Capture the cell that displays the provided text and extract its [x, y] central coordinate. 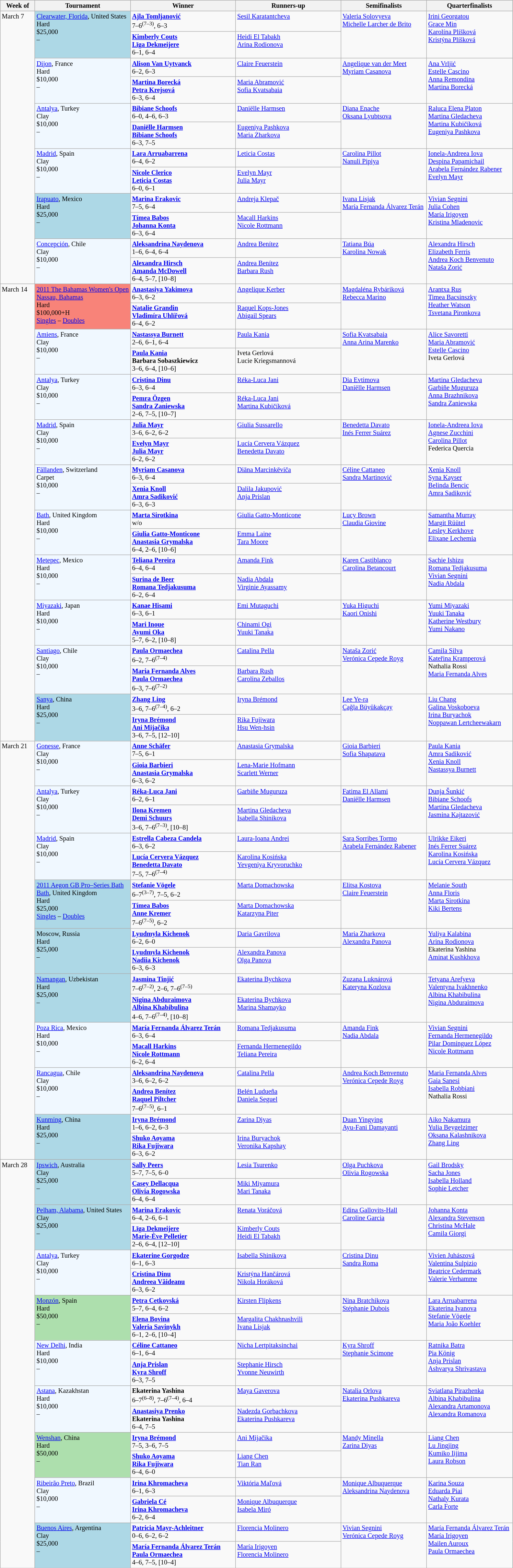
Liang Chen Lu Jingjing Kumiko Iijima Laura Robson [470, 1455]
Ajla Tomljanović 7–6(7–3), 6–3 [183, 21]
March 28 [17, 1363]
Camila Silva Kateřina Kramperová Nathalia Rossi Maria Fernanda Alves [470, 670]
Mari Inoue Ayumi Oka 5–7, 6–2, [10–8] [183, 632]
Nastassya Burnett 2–6, 6–1, 6–4 [183, 338]
Martina Borecká Petra Krejsová 6–3, 6–4 [183, 90]
Surina de Beer Romana Tedjakusuma 6–2, 6–4 [183, 587]
Maria Zharkova Alexandra Panova [384, 951]
Cristina Dinu Andreea Văideanu 6–3, 6–2 [183, 1282]
Irina Khromacheva 6–1, 6–3 [183, 1487]
Fällanden, Switzerland Carpet $10,000 – [83, 487]
Yuliya Kalabina Arina Rodionova Ekaterina Yashina Aminat Kushkhova [470, 951]
2011 Aegon GB Pro–Series Bath Bath, United Kingdom Hard $25,000 Singles – Doubles [83, 904]
Sara Sorribes Tormo Arabela Fernández Rabener [384, 856]
Metepec, Mexico Hard $10,000 – [83, 577]
Réka-Luca Jani Martina Kubičíková [288, 406]
Gioia Barbieri Sofia Shapatava [384, 763]
Lucía Cervera Vázquez Benedetta Davato 7–5, 7–6(7–4) [183, 866]
Nicole Clerico Leticia Costas 6–0, 6–1 [183, 180]
Ilona Kremen Demi Schuurs 3–6, 7–6(7–3), [10–8] [183, 819]
Raquel Kops-Jones Abigail Spears [288, 316]
Andrea Benítez Raquel Piltcher 7–6(7–5), 6–1 [183, 1100]
Kristýna Hančárová Nikola Horáková [288, 1282]
Margalita Chakhnashvili Ivana Lisjak [288, 1327]
Iveta Gerlová Lucie Kriegsmannová [288, 361]
Vivian Segnini Fernanda Hermenegildo Pilar Domínguez López Nicole Rottmann [470, 1045]
Lara Arruabarrena 6–4, 6–2 [183, 158]
María Fernanda Álvarez Terán María Irigoyen Mailen Auroux Paula Ormaechea [470, 1545]
Emi Mutaguchi [288, 609]
Tímea Babos Anne Kremer 7–6(7–5), 6–2 [183, 915]
Gioia Barbieri Anastasia Grymalska 6–3, 6–2 [183, 773]
Kimberly Couts Līga Dekmeijere 6–1, 6–4 [183, 45]
Miki Miyamura Mari Tanaka [288, 1191]
Ekaterina Bychkova Marina Shamayko [288, 1008]
Macall Harkins Nicole Rottmann 6–2, 6–4 [183, 1054]
Lyudmyla Kichenok 6–2, 6–0 [183, 938]
Kirsten Flipkens [288, 1304]
Eugeniya Pashkova Maria Zharkova [288, 135]
Paula Ormaechea 6–2, 7–6(7–4) [183, 656]
Gonesse, France Clay $10,000 – [83, 763]
Andrea Koch Benvenuto Verónica Cepede Royg [384, 1091]
Marina Erakovic 7–5, 6–4 [183, 203]
Giulia Gatto-Monticone Anastasia Grymalska 6–4, 2–6, [10–6] [183, 542]
Amanda Fink [288, 564]
Nina Bratchikova Stéphanie Dubois [384, 1317]
New Delhi, India Hard $10,000 – [83, 1363]
Miyazaki, Japan Hard $10,000 – [83, 623]
Jasmina Tinjić 7–6(7–2), 2–6, 7–6(7–5) [183, 984]
Monique Albuquerque Aleksandrina Naydenova [384, 1500]
Maria Abramović Sofia Kvatsabaia [288, 90]
Natalia Orlova Ekaterina Pushkareva [384, 1409]
Nigina Abduraimova Albina Khabibulina 4–6, 7–6(7–4), [10–8] [183, 1008]
Sanya, China Hard $25,000 – [83, 717]
Martina Gledacheva Garbiñe Muguruza Anna Brazhnikova Sandra Zaniewska [470, 397]
Patricia Mayr-Achleitner 0–6, 6–2, 6–2 [183, 1532]
Ionela-Andreea Iova Agnese Zucchini Carolina Pillot Federica Quercia [470, 442]
Tatiana Búa Karolina Nowak [384, 261]
Irini Georgatou Grace Min Karolína Plíšková Kristýna Plíšková [470, 34]
Angelique Kerber [288, 293]
Cristina Dinu 6–3, 6–4 [183, 384]
Lee Ye-ra Çağla Büyükakçay [384, 717]
Monique Albuquerque Isabela Miró [288, 1509]
Tournament [83, 6]
Alexandra Hirsch Elizabeth Ferris Andrea Koch Benvenuto Nataša Zorić [470, 261]
Pelham, Alabama, United States Clay $25,000 – [83, 1227]
Liang Chen Tian Ran [288, 1464]
Benedetta Davato Inés Ferrer Suárez [384, 442]
Ekaterine Gorgodze 6–1, 6–3 [183, 1259]
Andreja Klepač [288, 203]
Tetyana Arefyeva Valentyna Ivakhnenko Albina Khabibulina Nigina Abduraimova [470, 998]
Shuko Aoyama Rika Fujiwara 6–4, 6–0 [183, 1464]
Ekaterina Bychkova [288, 984]
Johanna Konta Alexandra Stevenson Christina McHale Camila Giorgi [470, 1227]
Giulia Gatto-Monticone [288, 519]
Romana Tedjakusuma [288, 1032]
Olga Puchkova Olivia Rogowska [384, 1182]
Karina Souza Eduarda Piai Nathaly Kurata Carla Forte [470, 1500]
Amanda Fink Nadia Abdala [384, 1045]
Paula Kania Amra Sadiković Xenia Knoll Nastassya Burnett [470, 763]
Rika Fujiwara Hsu Wen-hsin [288, 728]
Martina Gledacheva Isabella Shinikova [288, 819]
Rancagua, Chile Clay $10,000 – [83, 1091]
Iryna Brémond 7–5, 3–6, 7–5 [183, 1442]
Runners-up [288, 6]
Amiens, France Clay $10,000 – [83, 352]
Garbiñe Muguruza [288, 796]
Sally Peers 5–7, 7–5, 6–0 [183, 1169]
Elitsa Kostova Claire Feuerstein [384, 904]
Concepción, Chile Clay $10,000 – [83, 261]
Teliana Pereira 6–4, 6–4 [183, 564]
Ionela-Andreea Iova Despina Papamichail Arabela Fernández Rabener Evelyn Mayr [470, 171]
Ipswich, Australia Clay $25,000 – [83, 1182]
Stephanie Hirsch Yvonne Neuwirth [288, 1372]
Myriam Casanova 6–3, 6–4 [183, 474]
Mandy Minella Zarina Diyas [384, 1455]
Giulia Sussarello [288, 429]
Maya Gaverova [288, 1396]
Natalie Grandin Vladimíra Uhlířová 6–4, 6–2 [183, 316]
Dunja Šunkić Bibiane Schoofs Martina Gledacheva Jasmina Kajtazović [470, 809]
Lena-Marie Hofmann Scarlett Werner [288, 773]
Poza Rica, Mexico Hard $10,000 – [83, 1045]
Kyra Shroff Stephanie Scimone [384, 1363]
Casey Dellacqua Olivia Rogowska 6–4, 6–4 [183, 1191]
Aleksandrina Naydenova 1–6, 6–4, 6–4 [183, 248]
Claire Feuerstein [288, 67]
March 7 [17, 147]
Iryna Brémond [288, 704]
Anastasiya Prenko Ekaterina Yashina 6–4, 7–5 [183, 1419]
Karolina Kosińska Yevgeniya Kryvoruchko [288, 866]
Alexandra Panova Olga Panova [288, 960]
Daniëlle Harmsen [288, 113]
Alice Savoretti Maria Abramović Estelle Cascino Iveta Gerlová [470, 352]
Samantha Murray Margit Rüütel Lesley Kerkhove Elixane Lechemia [470, 533]
Estrella Cabeza Candela 6–3, 6–2 [183, 842]
Lara Arruabarrena Ekaterina Ivanova Stefanie Vögele Maria João Koehler [470, 1317]
Tímea Babos Johanna Konta 6–3, 6–4 [183, 225]
2011 The Bahamas Women's Open Nassau, Bahamas Hard $100,000+H Singles – Doubles [83, 306]
Stefanie Vögele 6–7(3–7), 7–5, 6–2 [183, 890]
Līga Dekmeijere Marie-Ève Pelletier 2–6, 6–4, [12–10] [183, 1237]
Isabella Shinikova [288, 1259]
Sachie Ishizu Romana Tedjakusuma Vivian Segnini Nadia Abdala [470, 577]
Daniëlle Harmsen Bibiane Schoofs 6–3, 7–5 [183, 135]
Angelique van der Meet Myriam Casanova [384, 80]
Nicha Lertpitaksinchai [288, 1349]
Moscow, Russia Hard $25,000 – [83, 951]
Pemra Özgen Sandra Zaniewska 2–6, 7–5, [10–7] [183, 406]
Edina Gallovits-Hall Caroline Garcia [384, 1227]
Iryna Brémond Ani Mijačika 3–6, 7–5, [12–10] [183, 728]
Laura-Ioana Andrei [288, 842]
Diana Enache Oksana Lyubtsova [384, 126]
Gabriela Cé Irina Khromacheva 6–2, 6–4 [183, 1509]
Valeria Solovyeva Michelle Larcher de Brito [384, 34]
Leticia Costas [288, 158]
Astana, Kazakhstan Hard $10,000 – [83, 1409]
Anne Schäfer 7–5, 6–1 [183, 750]
Irapuato, Mexico Hard $25,000 – [83, 216]
Gail Brodsky Sacha Jones Isabella Holland Sophie Letcher [470, 1182]
Melanie South Anna Floris Marta Sirotkina Kiki Bertens [470, 904]
Céline Cattaneo 6–1, 6–4 [183, 1349]
Elena Bovina Valeria Savinykh 6–1, 2–6, [10–4] [183, 1327]
Aiko Nakamura Yulia Beygelzimer Oksana Kalashnikova Zhang Ling [470, 1137]
Ivana Lisjak María Fernanda Álvarez Terán [384, 216]
Marta Sirotkina w/o [183, 519]
Kanae Hisami 6–3, 6–1 [183, 609]
Lucía Cervera Vázquez Benedetta Davato [288, 451]
Lyudmyla Kichenok Nadiia Kichenok 6–3, 6–3 [183, 960]
Kimberly Couts Heidi El Tabakh [288, 1237]
Liu Chang Galina Voskoboeva Irina Buryachok Noppawan Lertcheewakarn [470, 717]
Réka-Luca Jani 6–2, 6–1 [183, 796]
Viktória Maľová [288, 1487]
Belén Ludueña Daniela Seguel [288, 1100]
Dijon, France Hard $10,000 – [83, 80]
Yumi Miyazaki Yuuki Tanaka Katherine Westbury Yumi Nakano [470, 623]
Vivien Juhászová Valentina Sulpizio Beatrice Cedermark Valerie Verhamme [470, 1273]
Lucy Brown Claudia Giovine [384, 533]
Cristina Dinu Sandra Roma [384, 1273]
Zuzana Luknárová Kateryna Kozlova [384, 998]
Namangan, Uzbekistan Hard $25,000 – [83, 998]
Clearwater, Florida, United States Hard $25,000 – [83, 34]
Lesia Tsurenko [288, 1169]
Julia Mayr 3–6, 6–2, 6–2 [183, 429]
Vivian Segnini Julia Cohen María Irigoyen Kristina Mladenovic [470, 216]
Buenos Aires, Argentina Clay $25,000 – [83, 1545]
Ekaterina Yashina 6–7(6–8), 7–6(7–4), 6–4 [183, 1396]
María Irigoyen Florencia Molinero [288, 1555]
Bibiane Schoofs 6–0, 4–6, 6–3 [183, 113]
Heidi El Tabakh Arina Rodionova [288, 45]
Kunming, China Hard $25,000 – [83, 1137]
Andrea Benítez Barbara Rush [288, 271]
Winner [183, 6]
Bath, United Kingdom Hard $10,000 – [83, 533]
Petra Cetkovská 5–7, 6–4, 6–2 [183, 1304]
Dia Evtimova Daniëlle Harmsen [384, 397]
Anja Prislan Kyra Shroff 6–3, 7–5 [183, 1372]
Evelyn Mayr Julia Mayr [288, 180]
Diāna Marcinkēviča [288, 474]
Florencia Molinero [288, 1532]
Quarterfinalists [470, 6]
Zarina Diyas [288, 1124]
Barbara Rush Carolina Zeballos [288, 680]
Emma Laine Tara Moore [288, 542]
Xenia Knoll Amra Sadiković 6–3, 6–3 [183, 497]
Maria Fernanda Alves Gaia Sanesi Isabella Robbiani Nathalia Rossi [470, 1091]
Irina Buryachok Veronika Kapshay [288, 1146]
Zhang Ling 3–6, 7–6(7–4), 6–2 [183, 704]
Arantxa Rus Timea Bacsinszky Heather Watson Tsvetana Pironkova [470, 306]
Yuka Higuchi Kaori Onishi [384, 623]
Alison Van Uytvanck 6–2, 6–3 [183, 67]
Macall Harkins Nicole Rottmann [288, 225]
Chinami Ogi Yuuki Tanaka [288, 632]
March 14 [17, 512]
Fernanda Hermenegildo Teliana Pereira [288, 1054]
Santiago, Chile Clay $10,000 – [83, 670]
Aleksandrina Naydenova 3–6, 6–2, 6–2 [183, 1077]
Nataša Zorić Verónica Cepede Royg [384, 670]
Magdaléna Rybáriková Rebecca Marino [384, 306]
Paula Kania [288, 338]
María Fernanda Álvarez Terán Paula Ormaechea 4–6, 7–5, [10–4] [183, 1555]
Evelyn Mayr Julia Mayr 6–2, 6–2 [183, 451]
Ana Vrljić Estelle Cascino Anna Remondina Martina Borecká [470, 80]
María Fernanda Álvarez Terán 6–3, 6–4 [183, 1032]
Céline Cattaneo Sandra Martinović [384, 487]
Carolina Pillot Nanuli Pipiya [384, 171]
Ratnika Batra Pia König Anja Prislan Ashvarya Shrivastava [470, 1363]
Dalila Jakupović Anja Prislan [288, 497]
Duan Yingying Ayu-Fani Damayanti [384, 1137]
Renata Voráčová [288, 1214]
Maria Fernanda Alves Paula Ormaechea 6–3, 7–6(7–2) [183, 680]
Anastasia Grymalska [288, 750]
Marta Domachowska [288, 890]
Nadezda Gorbachkova Ekaterina Pushkareva [288, 1419]
Alexandra Hirsch Amanda McDowell 6–4, 5–7, [10–8] [183, 271]
Ribeirão Preto, Brazil Clay $10,000 – [83, 1500]
Ulrikke Eikeri Inés Ferrer Suárez Karolina Kosińska Lucía Cervera Vázquez [470, 856]
Paula Kania Barbara Sobaszkiewicz 3–6, 6–4, [10–6] [183, 361]
March 21 [17, 950]
Karen Castiblanco Carolina Betancourt [384, 577]
Xenia Knoll Syna Kayser Belinda Bencic Amra Sadiković [470, 487]
Sviatlana Pirazhenka Albina Khabibulina Alexandra Artamonova Alexandra Romanova [470, 1409]
Iryna Brémond 1–6, 6–2, 6–3 [183, 1124]
Semifinalists [384, 6]
Anastasiya Yakimova 6–3, 6–2 [183, 293]
Daria Gavrilova [288, 938]
Marta Domachowska Katarzyna Piter [288, 915]
Sesil Karatantcheva [288, 21]
Shuko Aoyama Rika Fujiwara 6–3, 6–2 [183, 1146]
Nadia Abdala Virginie Ayassamy [288, 587]
Fatima El Allami Daniëlle Harmsen [384, 809]
Sofia Kvatsabaia Anna Arina Marenko [384, 352]
Monzón, Spain Hard $50,000 – [83, 1317]
Marina Erakovic 6–4, 2–6, 6–1 [183, 1214]
Raluca Elena Platon Martina Gledacheva Martina Kubičíková Eugeniya Pashkova [470, 126]
Wenshan, China Hard $50,000 – [83, 1455]
Réka-Luca Jani [288, 384]
Vivian Segnini Verónica Cepede Royg [384, 1545]
Week of [17, 6]
Andrea Benítez [288, 248]
Ani Mijačika [288, 1442]
